Provide the (X, Y) coordinate of the cell's center where the given text is located.  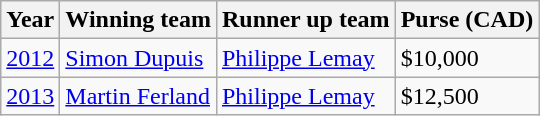
Purse (CAD) (467, 20)
Martin Ferland (138, 96)
Simon Dupuis (138, 58)
2012 (30, 58)
Year (30, 20)
2013 (30, 96)
$12,500 (467, 96)
Winning team (138, 20)
Runner up team (306, 20)
$10,000 (467, 58)
